Locate the cell with the specified text and output its (x, y) center coordinate. 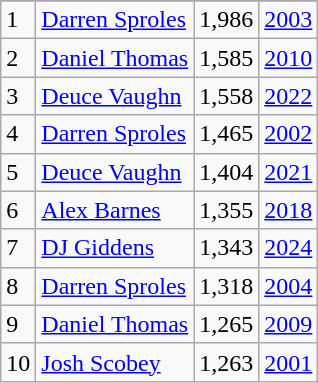
2004 (288, 286)
2003 (288, 20)
9 (18, 324)
1,404 (226, 172)
2001 (288, 362)
2002 (288, 134)
2009 (288, 324)
Josh Scobey (115, 362)
1,986 (226, 20)
1,343 (226, 248)
1,585 (226, 58)
2021 (288, 172)
2 (18, 58)
7 (18, 248)
Alex Barnes (115, 210)
DJ Giddens (115, 248)
1,265 (226, 324)
1,355 (226, 210)
1 (18, 20)
10 (18, 362)
1,558 (226, 96)
1,263 (226, 362)
3 (18, 96)
1,318 (226, 286)
1,465 (226, 134)
2024 (288, 248)
6 (18, 210)
2022 (288, 96)
5 (18, 172)
2018 (288, 210)
8 (18, 286)
2010 (288, 58)
4 (18, 134)
